Identify which cell holds the provided text, then report its (x, y) central coordinate. 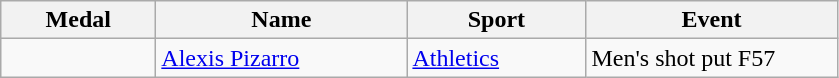
Event (712, 20)
Athletics (496, 58)
Men's shot put F57 (712, 58)
Name (282, 20)
Medal (78, 20)
Sport (496, 20)
Alexis Pizarro (282, 58)
